Provide the [X, Y] coordinate of the cell's center where the given text is located.  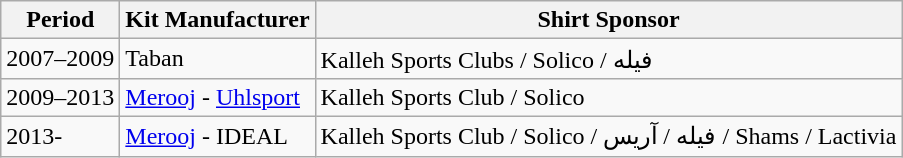
Kit Manufacturer [218, 20]
Taban [218, 59]
Kalleh Sports Club / Solico / فیله / آریس / Shams / Lactivia [608, 136]
Kalleh Sports Club / Solico [608, 97]
Kalleh Sports Clubs / Solico / فیله [608, 59]
2007–2009 [60, 59]
2009–2013 [60, 97]
2013- [60, 136]
Merooj - Uhlsport [218, 97]
Period [60, 20]
Merooj - IDEAL [218, 136]
Shirt Sponsor [608, 20]
